Search for the cell housing the specified text and yield its (x, y) center coordinate. 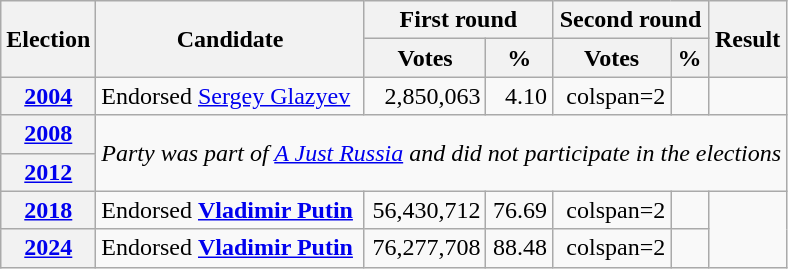
2008 (48, 134)
Candidate (230, 39)
Result (747, 39)
2018 (48, 210)
2012 (48, 172)
Election (48, 39)
76.69 (519, 210)
2004 (48, 96)
2024 (48, 248)
4.10 (519, 96)
Party was part of A Just Russia and did not participate in the elections (442, 153)
First round (458, 20)
Second round (630, 20)
88.48 (519, 248)
2,850,063 (425, 96)
56,430,712 (425, 210)
76,277,708 (425, 248)
Endorsed Sergey Glazyev (230, 96)
